Pinpoint the cell where the given text exists, returning its (X, Y) midpoint coordinate. 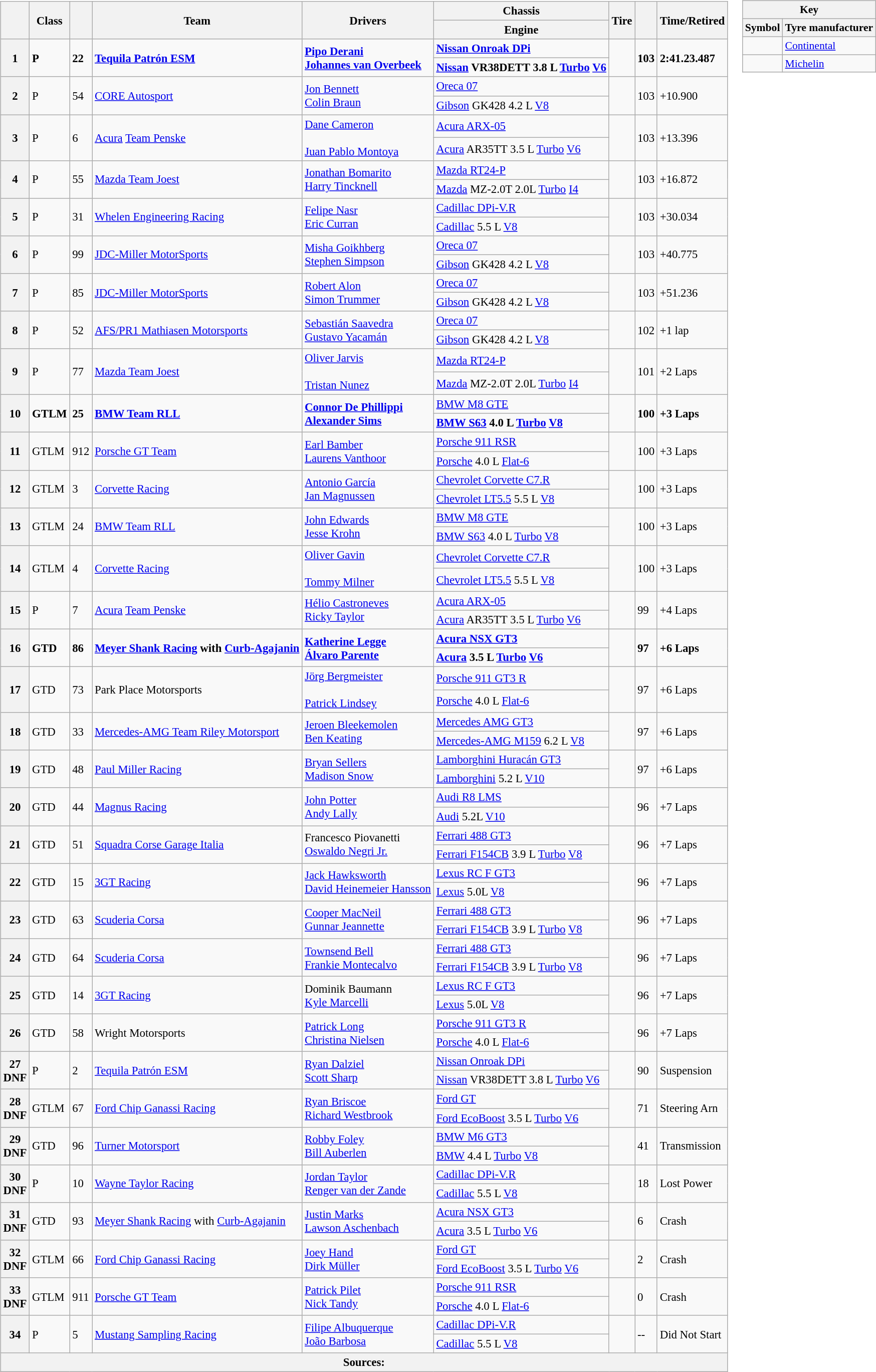
Whelen Engineering Racing (197, 216)
Robert Alon Simon Trummer (368, 293)
Audi R8 LMS (521, 797)
101 (646, 372)
Paul Miller Racing (197, 769)
Joey Hand Dirk Müller (368, 1259)
Tire (622, 20)
Ryan Briscoe Richard Westbrook (368, 1108)
Francesco Piovanetti Oswaldo Negri Jr. (368, 845)
Katherine Legge Álvaro Parente (368, 647)
912 (81, 451)
90 (646, 1070)
BMW 4.4 L Turbo V8 (521, 1156)
Team (197, 20)
0 (646, 1297)
Jon Bennett Colin Braun (368, 95)
Steering Arn (692, 1108)
Symbol (763, 28)
86 (81, 647)
Oliver Gavin Tommy Milner (368, 568)
Park Place Motorsports (197, 690)
77 (81, 372)
Lamborghini 5.2 L V10 (521, 779)
11 (15, 451)
Wright Motorsports (197, 1033)
-- (646, 1334)
30DNF (15, 1184)
Chassis (521, 11)
44 (81, 807)
33 (81, 732)
Continental (829, 46)
Mercedes-AMG M159 6.2 L V8 (521, 741)
Bryan Sellers Madison Snow (368, 769)
17 (15, 690)
1 (15, 58)
13 (15, 526)
Patrick Pilet Nick Tandy (368, 1297)
Felipe Nasr Eric Curran (368, 216)
102 (646, 330)
Tyre manufacturer (829, 28)
Squadra Corse Garage Italia (197, 845)
34 (15, 1334)
Earl Bamber Laurens Vanthoor (368, 451)
28DNF (15, 1108)
Jack Hawksworth David Heinemeier Hansson (368, 882)
CORE Autosport (197, 95)
51 (81, 845)
Jonathan Bomarito Harry Tincknell (368, 179)
BMW M6 GT3 (521, 1136)
Ryan Dalziel Scott Sharp (368, 1070)
8 (15, 330)
2:41.23.487 (692, 58)
26 (15, 1033)
+40.775 (692, 255)
54 (81, 95)
21 (15, 845)
John Edwards Jesse Krohn (368, 526)
Suspension (692, 1070)
+10.900 (692, 95)
Justin Marks Lawson Aschenbach (368, 1221)
Key (809, 10)
55 (81, 179)
85 (81, 293)
Transmission (692, 1146)
23 (15, 920)
93 (81, 1221)
Mercedes-AMG Team Riley Motorsport (197, 732)
12 (15, 489)
Sources: (364, 1362)
+4 Laps (692, 610)
+1 lap (692, 330)
63 (81, 920)
AFS/PR1 Mathiasen Motorsports (197, 330)
64 (81, 957)
Jordan Taylor Renger van der Zande (368, 1184)
+16.872 (692, 179)
Drivers (368, 20)
Mercedes AMG GT3 (521, 722)
73 (81, 690)
48 (81, 769)
66 (81, 1259)
32DNF (15, 1259)
Patrick Long Christina Nielsen (368, 1033)
Sebastián Saavedra Gustavo Yacamán (368, 330)
9 (15, 372)
Pipo Derani Johannes van Overbeek (368, 58)
Mustang Sampling Racing (197, 1334)
Dane Cameron Juan Pablo Montoya (368, 138)
Wayne Taylor Racing (197, 1184)
Lamborghini Huracán GT3 (521, 760)
33DNF (15, 1297)
Townsend Bell Frankie Montecalvo (368, 957)
Misha Goikhberg Stephen Simpson (368, 255)
John Potter Andy Lally (368, 807)
Antonio García Jan Magnussen (368, 489)
Turner Motorsport (197, 1146)
31DNF (15, 1221)
Did Not Start (692, 1334)
31 (81, 216)
Michelin (829, 64)
+13.396 (692, 138)
+51.236 (692, 293)
Oliver Jarvis Tristan Nunez (368, 372)
27DNF (15, 1070)
16 (15, 647)
20 (15, 807)
Filipe Albuquerque João Barbosa (368, 1334)
19 (15, 769)
Connor De Phillippi Alexander Sims (368, 414)
911 (81, 1297)
Class (50, 20)
Magnus Racing (197, 807)
58 (81, 1033)
71 (646, 1108)
Dominik Baumann Kyle Marcelli (368, 995)
Jörg Bergmeister Patrick Lindsey (368, 690)
Time/Retired (692, 20)
Hélio Castroneves Ricky Taylor (368, 610)
29DNF (15, 1146)
Engine (521, 30)
52 (81, 330)
67 (81, 1108)
Robby Foley Bill Auberlen (368, 1146)
+2 Laps (692, 372)
+30.034 (692, 216)
41 (646, 1146)
Cooper MacNeil Gunnar Jeannette (368, 920)
Audi 5.2L V10 (521, 816)
Jeroen Bleekemolen Ben Keating (368, 732)
Lost Power (692, 1184)
